Return (x, y) of the center of cell containing provided text 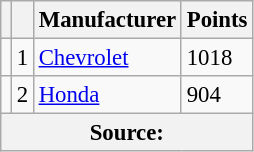
1 (22, 58)
Points (216, 20)
904 (216, 95)
Manufacturer (107, 20)
Source: (127, 133)
Honda (107, 95)
2 (22, 95)
Chevrolet (107, 58)
1018 (216, 58)
